Return the (X, Y) coordinate for the center point of the cell that contains the specified text.  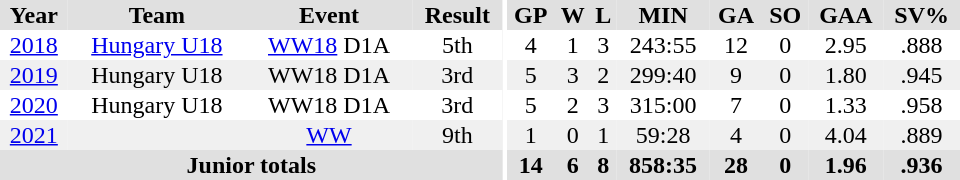
2.95 (846, 45)
299:40 (663, 75)
SV% (922, 15)
1.33 (846, 105)
.889 (922, 135)
Event (329, 15)
7 (736, 105)
Year (34, 15)
MIN (663, 15)
Team (157, 15)
2018 (34, 45)
.958 (922, 105)
W (573, 15)
8 (604, 165)
9 (736, 75)
12 (736, 45)
GP (531, 15)
1.96 (846, 165)
GA (736, 15)
4.04 (846, 135)
SO (785, 15)
59:28 (663, 135)
.945 (922, 75)
WW (329, 135)
GAA (846, 15)
.888 (922, 45)
2020 (34, 105)
9th (458, 135)
L (604, 15)
Result (458, 15)
14 (531, 165)
28 (736, 165)
858:35 (663, 165)
243:55 (663, 45)
5th (458, 45)
.936 (922, 165)
6 (573, 165)
2021 (34, 135)
2019 (34, 75)
1.80 (846, 75)
Junior totals (252, 165)
315:00 (663, 105)
